Return the [x, y] coordinate for the center point of the cell that contains the specified text.  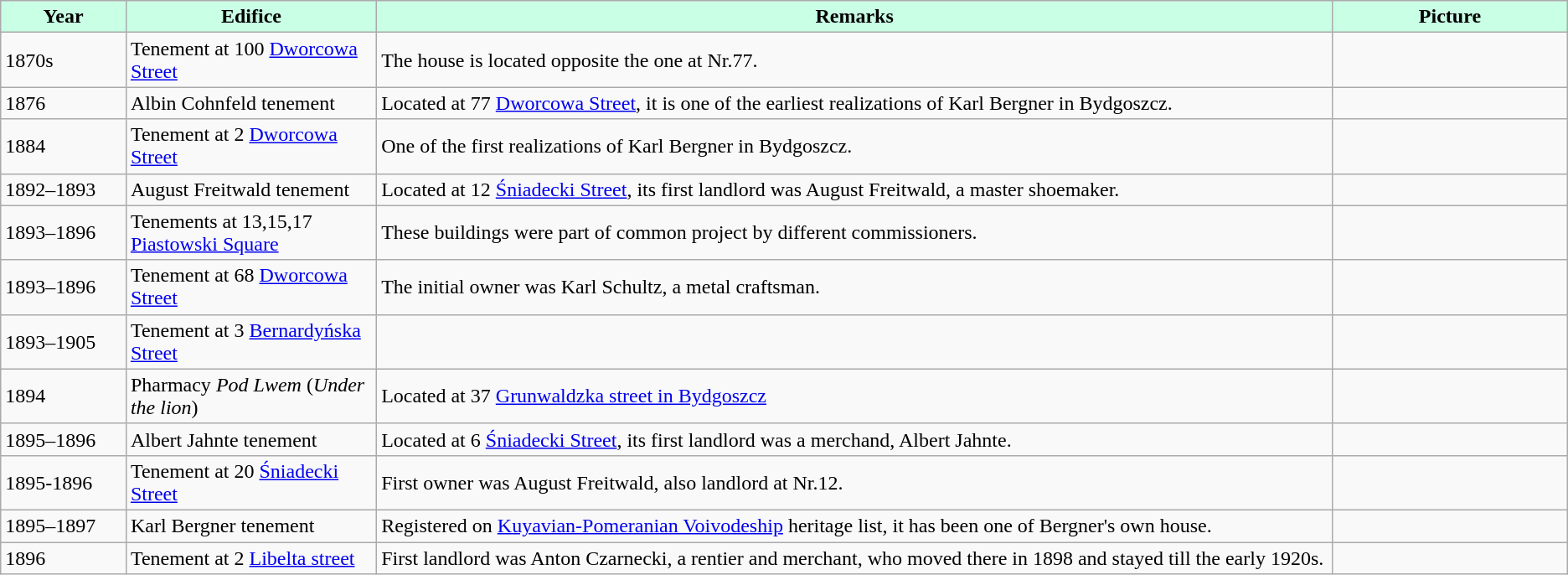
Karl Bergner tenement [251, 526]
Picture [1451, 17]
The initial owner was Karl Schultz, a metal craftsman. [854, 287]
One of the first realizations of Karl Bergner in Bydgoszcz. [854, 146]
Registered on Kuyavian-Pomeranian Voivodeship heritage list, it has been one of Bergner's own house. [854, 526]
Located at 12 Śniadecki Street, its first landlord was August Freitwald, a master shoemaker. [854, 189]
First owner was August Freitwald, also landlord at Nr.12. [854, 483]
Located at 6 Śniadecki Street, its first landlord was a merchand, Albert Jahnte. [854, 439]
1895–1897 [64, 526]
1894 [64, 396]
Albert Jahnte tenement [251, 439]
Albin Cohnfeld tenement [251, 103]
Remarks [854, 17]
Tenement at 3 Bernardyńska Street [251, 342]
Tenement at 68 Dworcowa Street [251, 287]
Year [64, 17]
1870s [64, 60]
1895-1896 [64, 483]
1892–1893 [64, 189]
Pharmacy Pod Lwem (Under the lion) [251, 396]
Edifice [251, 17]
Tenement at 20 Śniadecki Street [251, 483]
1896 [64, 557]
Tenement at 2 Libelta street [251, 557]
Tenement at 100 Dworcowa Street [251, 60]
Located at 77 Dworcowa Street, it is one of the earliest realizations of Karl Bergner in Bydgoszcz. [854, 103]
Located at 37 Grunwaldzka street in Bydgoszcz [854, 396]
August Freitwald tenement [251, 189]
1893–1905 [64, 342]
1884 [64, 146]
Tenements at 13,15,17 Piastowski Square [251, 233]
1876 [64, 103]
1895–1896 [64, 439]
These buildings were part of common project by different commissioners. [854, 233]
Tenement at 2 Dworcowa Street [251, 146]
The house is located opposite the one at Nr.77. [854, 60]
First landlord was Anton Czarnecki, a rentier and merchant, who moved there in 1898 and stayed till the early 1920s. [854, 557]
